Pinpoint the cell where the given text exists, returning its (x, y) midpoint coordinate. 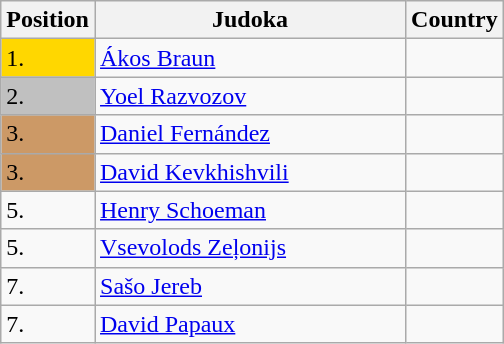
1. (48, 58)
Judoka (250, 20)
Yoel Razvozov (250, 96)
Daniel Fernández (250, 134)
2. (48, 96)
Henry Schoeman (250, 210)
Position (48, 20)
David Papaux (250, 324)
David Kevkhishvili (250, 172)
Country (455, 20)
Ákos Braun (250, 58)
Vsevolods Zeļonijs (250, 248)
Sašo Jereb (250, 286)
